Return [X, Y] of the center of cell containing provided text 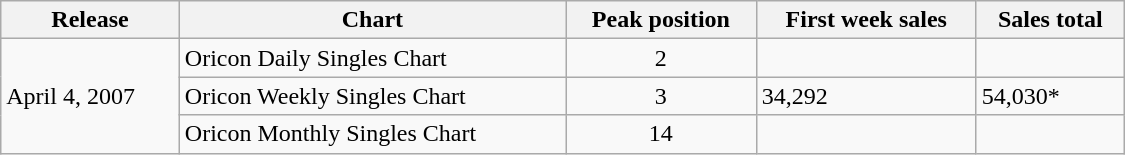
Release [90, 20]
Peak position [661, 20]
Oricon Monthly Singles Chart [372, 134]
Sales total [1050, 20]
Oricon Weekly Singles Chart [372, 96]
Oricon Daily Singles Chart [372, 58]
34,292 [866, 96]
54,030* [1050, 96]
April 4, 2007 [90, 96]
Chart [372, 20]
2 [661, 58]
14 [661, 134]
First week sales [866, 20]
3 [661, 96]
